Find where the given text appears and provide that cell's center as [x, y] coordinate. 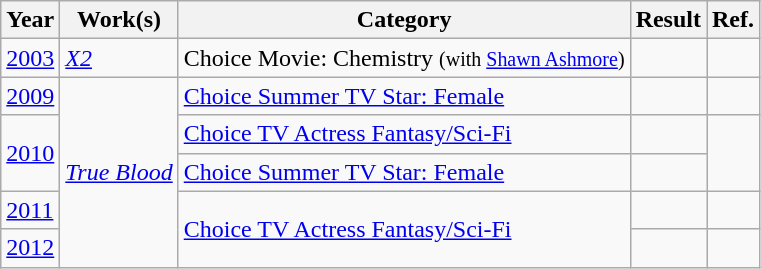
2009 [30, 96]
X2 [119, 58]
2012 [30, 248]
Choice Movie: Chemistry (with Shawn Ashmore) [404, 58]
2010 [30, 153]
Year [30, 20]
2003 [30, 58]
True Blood [119, 172]
2011 [30, 210]
Ref. [732, 20]
Result [668, 20]
Category [404, 20]
Work(s) [119, 20]
